Output the (X, Y) coordinate of the center of the cell containing the given text.  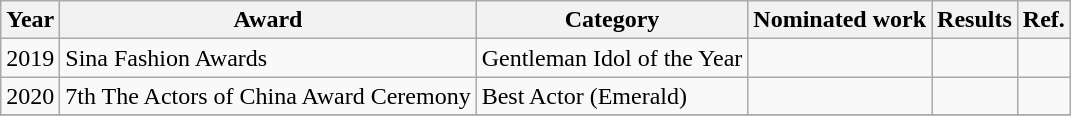
2020 (30, 96)
Results (975, 20)
Nominated work (840, 20)
Sina Fashion Awards (268, 58)
Gentleman Idol of the Year (612, 58)
Category (612, 20)
Ref. (1044, 20)
2019 (30, 58)
Best Actor (Emerald) (612, 96)
7th The Actors of China Award Ceremony (268, 96)
Year (30, 20)
Award (268, 20)
